For the text-containing cell, return its midpoint in [X, Y] coordinate format. 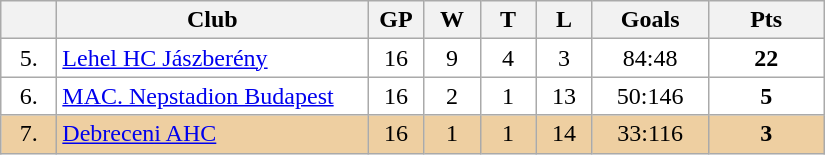
33:116 [650, 134]
7. [29, 134]
50:146 [650, 96]
6. [29, 96]
L [564, 20]
GP [396, 20]
13 [564, 96]
22 [766, 58]
MAC. Nepstadion Budapest [212, 96]
Debreceni AHC [212, 134]
Goals [650, 20]
84:48 [650, 58]
Pts [766, 20]
14 [564, 134]
5 [766, 96]
5. [29, 58]
9 [452, 58]
T [508, 20]
Lehel HC Jászberény [212, 58]
2 [452, 96]
4 [508, 58]
W [452, 20]
Club [212, 20]
